Extract the (x, y) coordinate from the center of the cell holding the provided text.  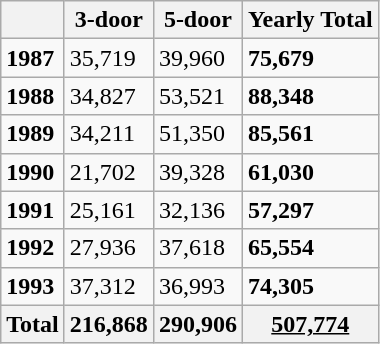
1990 (33, 172)
51,350 (198, 134)
88,348 (310, 96)
1992 (33, 248)
1988 (33, 96)
Total (33, 324)
32,136 (198, 210)
53,521 (198, 96)
25,161 (108, 210)
37,618 (198, 248)
21,702 (108, 172)
74,305 (310, 286)
3-door (108, 20)
Yearly Total (310, 20)
216,868 (108, 324)
34,211 (108, 134)
37,312 (108, 286)
65,554 (310, 248)
1989 (33, 134)
5-door (198, 20)
507,774 (310, 324)
36,993 (198, 286)
39,328 (198, 172)
39,960 (198, 58)
85,561 (310, 134)
35,719 (108, 58)
27,936 (108, 248)
1991 (33, 210)
34,827 (108, 96)
61,030 (310, 172)
1993 (33, 286)
75,679 (310, 58)
1987 (33, 58)
57,297 (310, 210)
290,906 (198, 324)
